Search for the cell housing the specified text and yield its (x, y) center coordinate. 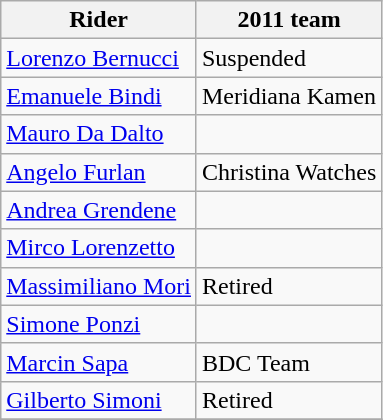
Lorenzo Bernucci (99, 58)
Massimiliano Mori (99, 286)
2011 team (288, 20)
Suspended (288, 58)
Andrea Grendene (99, 210)
Simone Ponzi (99, 324)
Angelo Furlan (99, 172)
Rider (99, 20)
Mirco Lorenzetto (99, 248)
Mauro Da Dalto (99, 134)
Marcin Sapa (99, 362)
Gilberto Simoni (99, 400)
BDC Team (288, 362)
Christina Watches (288, 172)
Emanuele Bindi (99, 96)
Meridiana Kamen (288, 96)
